Determine the (X, Y) coordinate at the center of the cell enclosing the given text.  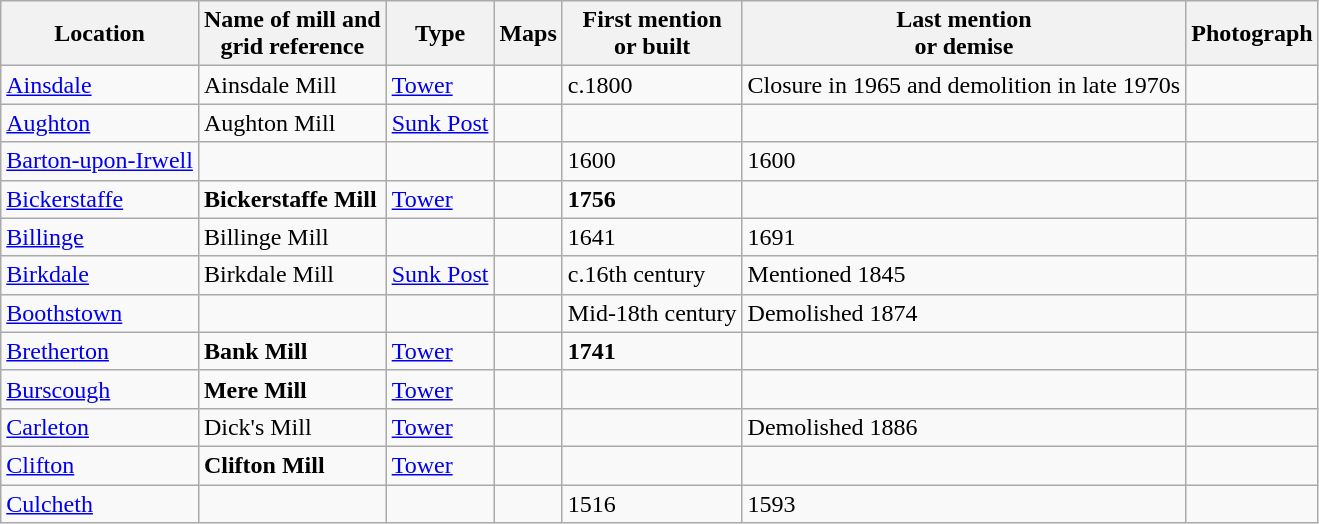
Aughton (100, 123)
1741 (652, 351)
1756 (652, 199)
Bank Mill (292, 351)
c.1800 (652, 85)
Clifton (100, 465)
Birkdale (100, 275)
Birkdale Mill (292, 275)
1691 (964, 237)
Mid-18th century (652, 313)
Billinge Mill (292, 237)
Maps (528, 34)
Aughton Mill (292, 123)
Location (100, 34)
Bickerstaffe (100, 199)
Mentioned 1845 (964, 275)
Name of mill andgrid reference (292, 34)
Mere Mill (292, 389)
1593 (964, 503)
Closure in 1965 and demolition in late 1970s (964, 85)
Billinge (100, 237)
Dick's Mill (292, 427)
Clifton Mill (292, 465)
1516 (652, 503)
Demolished 1874 (964, 313)
Barton-upon-Irwell (100, 161)
c.16th century (652, 275)
Culcheth (100, 503)
Last mention or demise (964, 34)
Bretherton (100, 351)
Ainsdale (100, 85)
1641 (652, 237)
Ainsdale Mill (292, 85)
First mentionor built (652, 34)
Burscough (100, 389)
Boothstown (100, 313)
Type (440, 34)
Carleton (100, 427)
Photograph (1252, 34)
Bickerstaffe Mill (292, 199)
Demolished 1886 (964, 427)
